Determine the (X, Y) coordinate at the center of the cell enclosing the given text.  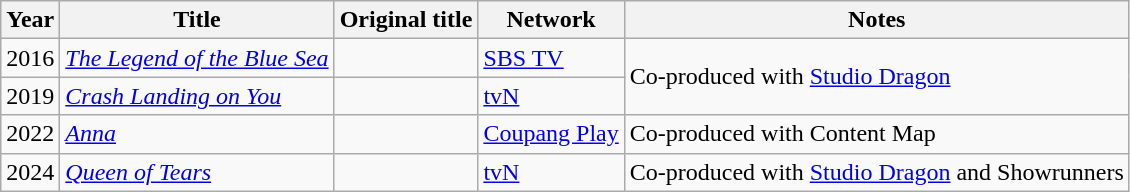
2022 (30, 134)
Co-produced with Studio Dragon and Showrunners (876, 172)
Notes (876, 20)
2016 (30, 58)
2019 (30, 96)
2024 (30, 172)
SBS TV (551, 58)
Original title (406, 20)
Crash Landing on You (197, 96)
Year (30, 20)
Co-produced with Studio Dragon (876, 77)
Network (551, 20)
Queen of Tears (197, 172)
Anna (197, 134)
Coupang Play (551, 134)
Co-produced with Content Map (876, 134)
Title (197, 20)
The Legend of the Blue Sea (197, 58)
